Capture the cell that displays the provided text and extract its [x, y] central coordinate. 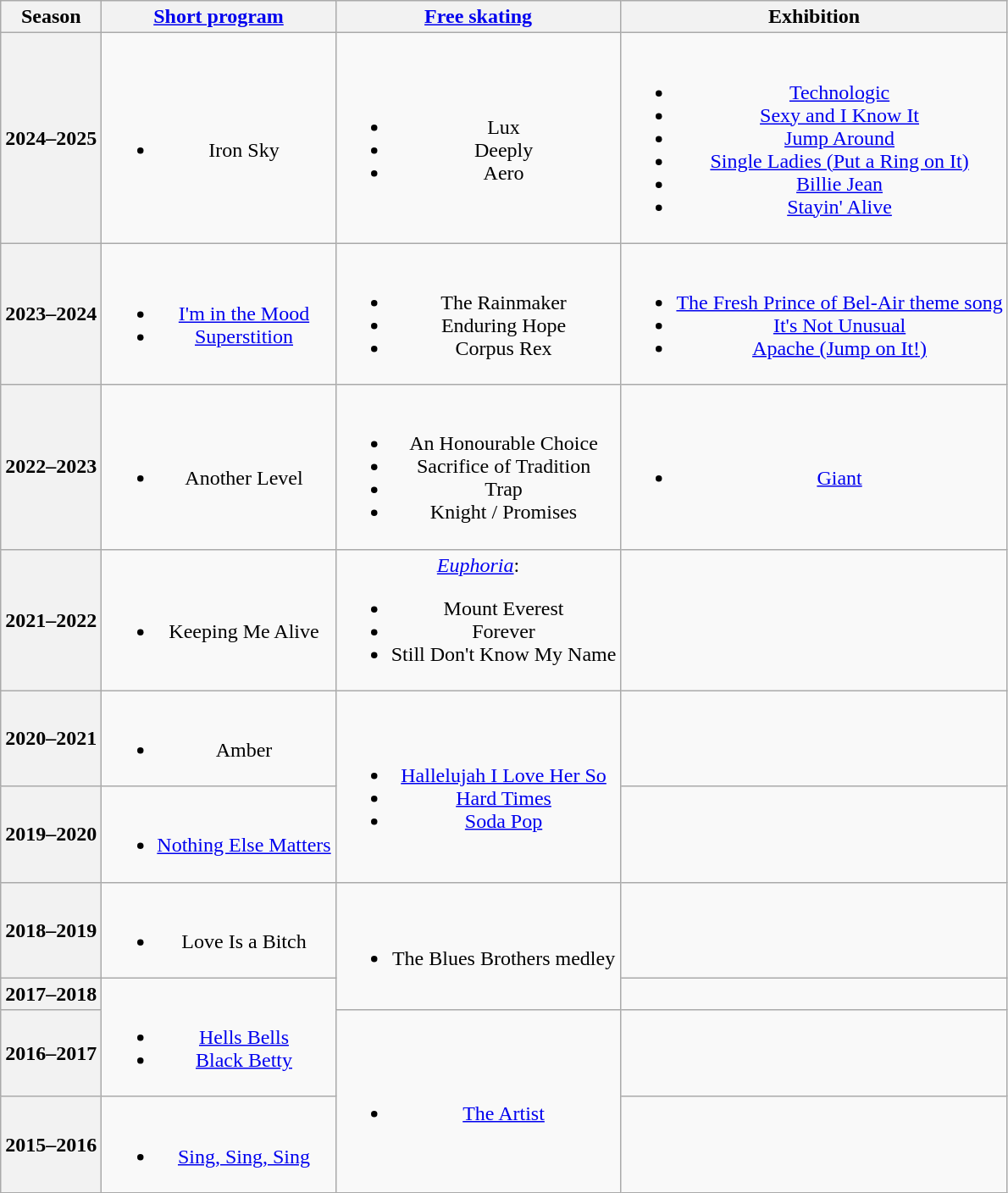
Technologic Sexy and I Know It Jump Around Single Ladies (Put a Ring on It) Billie Jean Stayin' Alive [814, 138]
2017–2018 [51, 994]
LuxDeeplyAero [478, 138]
2021–2022 [51, 620]
Free skating [478, 17]
The Artist [478, 1101]
2019–2020 [51, 834]
2015–2016 [51, 1144]
2018–2019 [51, 930]
2020–2021 [51, 739]
Season [51, 17]
Love Is a Bitch [219, 930]
Another Level [219, 467]
The Rainmaker Enduring Hope Corpus Rex [478, 314]
An Honourable Choice Sacrifice of Tradition Trap Knight / Promises [478, 467]
Hallelujah I Love Her SoHard Times Soda Pop [478, 786]
The Blues Brothers medley [478, 946]
Nothing Else Matters [219, 834]
2022–2023 [51, 467]
The Fresh Prince of Bel-Air theme song It's Not Unusual Apache (Jump on It!) [814, 314]
Keeping Me Alive [219, 620]
2023–2024 [51, 314]
2024–2025 [51, 138]
Iron Sky [219, 138]
Sing, Sing, Sing [219, 1144]
Exhibition [814, 17]
2016–2017 [51, 1053]
Amber [219, 739]
Hells Bells Black Betty [219, 1037]
I'm in the Mood Superstition [219, 314]
Euphoria:Mount EverestForeverStill Don't Know My Name [478, 620]
Giant [814, 467]
Short program [219, 17]
